Pinpoint the cell where the given text exists, returning its (X, Y) midpoint coordinate. 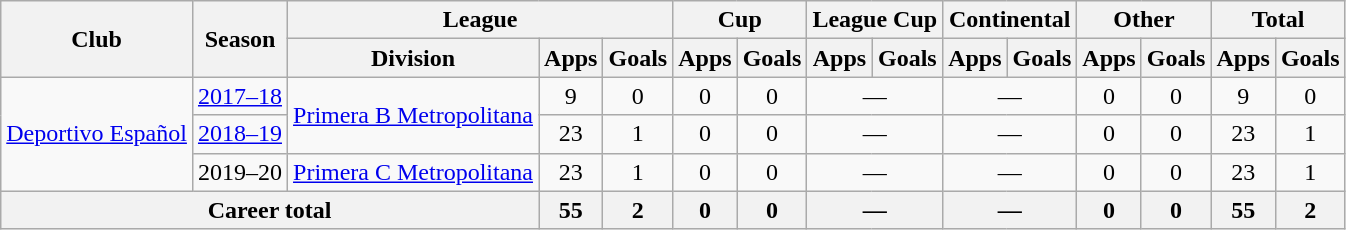
Deportivo Español (97, 134)
League (480, 20)
Other (1144, 20)
Club (97, 39)
Career total (270, 210)
2018–19 (240, 134)
Total (1278, 20)
Division (414, 58)
2019–20 (240, 172)
Primera C Metropolitana (414, 172)
Cup (740, 20)
Continental (1010, 20)
Primera B Metropolitana (414, 115)
League Cup (875, 20)
Season (240, 39)
2017–18 (240, 96)
